Extract the [X, Y] coordinate from the center of the cell holding the provided text.  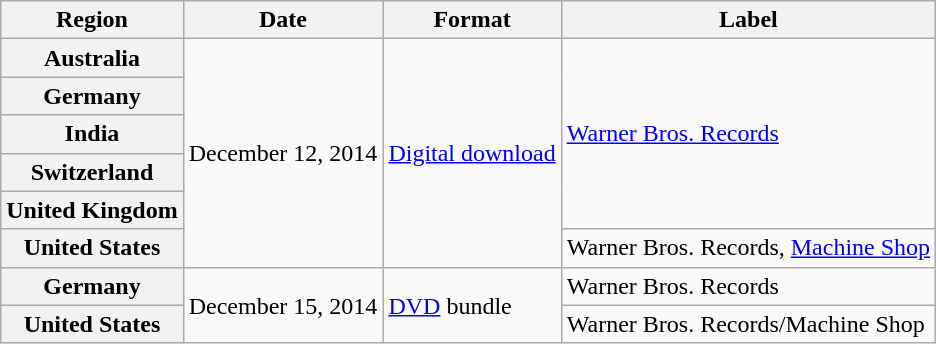
Label [748, 20]
Date [283, 20]
Warner Bros. Records/Machine Shop [748, 324]
December 12, 2014 [283, 153]
Switzerland [92, 172]
India [92, 134]
December 15, 2014 [283, 305]
Warner Bros. Records, Machine Shop [748, 248]
Digital download [472, 153]
Region [92, 20]
Format [472, 20]
Australia [92, 58]
United Kingdom [92, 210]
DVD bundle [472, 305]
